Find where the given text appears and provide that cell's center as [X, Y] coordinate. 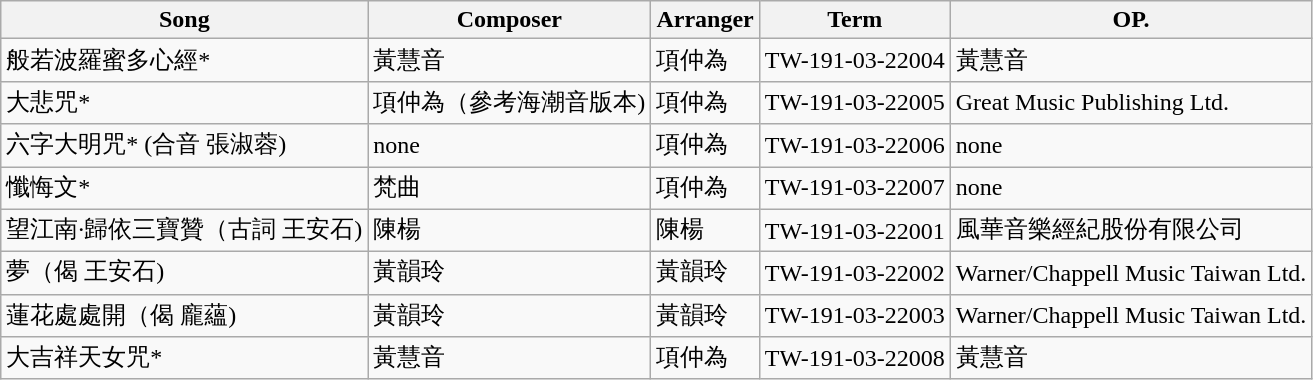
Great Music Publishing Ltd. [1131, 102]
懺悔文* [184, 188]
Term [854, 20]
大悲咒* [184, 102]
TW-191-03-22004 [854, 60]
OP. [1131, 20]
TW-191-03-22003 [854, 316]
TW-191-03-22008 [854, 358]
TW-191-03-22005 [854, 102]
項仲為（參考海潮音版本) [510, 102]
夢（偈 王安石) [184, 274]
Composer [510, 20]
望江南·歸依三寶贊（古詞 王安石) [184, 230]
六字大明咒* (合音 張淑蓉) [184, 146]
風華音樂經紀股份有限公司 [1131, 230]
梵曲 [510, 188]
TW-191-03-22007 [854, 188]
TW-191-03-22002 [854, 274]
蓮花處處開（偈 龐蘊) [184, 316]
大吉祥天女咒* [184, 358]
般若波羅蜜多心經* [184, 60]
TW-191-03-22001 [854, 230]
TW-191-03-22006 [854, 146]
Arranger [705, 20]
Song [184, 20]
